Capture the cell that displays the provided text and extract its [x, y] central coordinate. 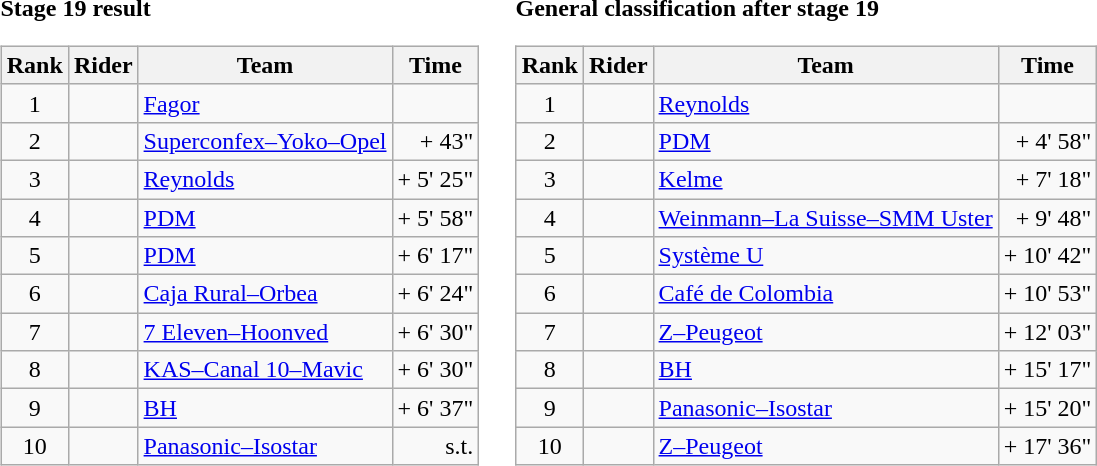
+ 5' 58" [436, 217]
7 Eleven–Hoonved [265, 332]
+ 15' 20" [1048, 408]
+ 6' 17" [436, 256]
KAS–Canal 10–Mavic [265, 370]
Caja Rural–Orbea [265, 294]
+ 17' 36" [1048, 446]
s.t. [436, 446]
+ 10' 42" [1048, 256]
Café de Colombia [826, 294]
+ 10' 53" [1048, 294]
Fagor [265, 103]
+ 6' 24" [436, 294]
Kelme [826, 179]
+ 43" [436, 141]
+ 6' 37" [436, 408]
+ 12' 03" [1048, 332]
+ 5' 25" [436, 179]
+ 9' 48" [1048, 217]
+ 4' 58" [1048, 141]
+ 15' 17" [1048, 370]
+ 7' 18" [1048, 179]
Système U [826, 256]
Superconfex–Yoko–Opel [265, 141]
Weinmann–La Suisse–SMM Uster [826, 217]
